Return (X, Y) of the center of cell containing provided text 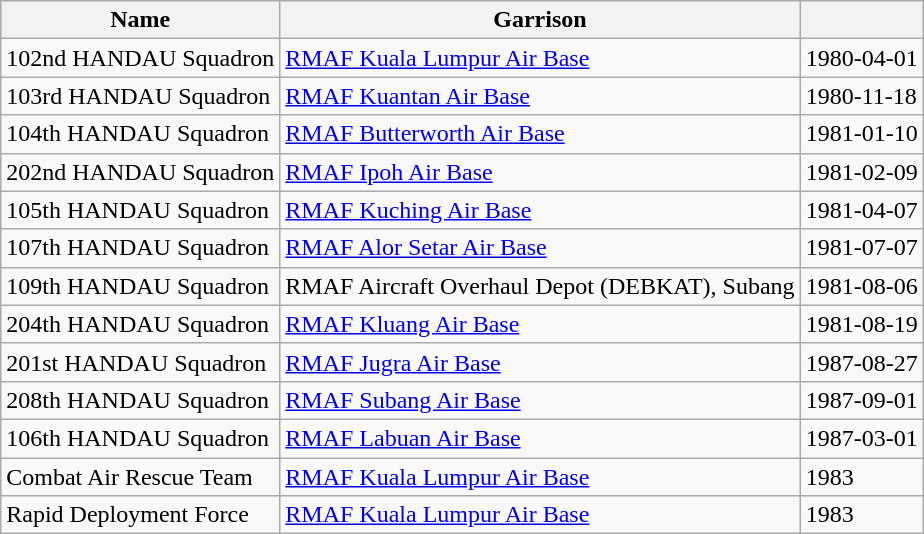
1981-02-09 (862, 172)
103rd HANDAU Squadron (140, 96)
204th HANDAU Squadron (140, 324)
106th HANDAU Squadron (140, 438)
1980-04-01 (862, 58)
1981-04-07 (862, 210)
201st HANDAU Squadron (140, 362)
RMAF Butterworth Air Base (540, 134)
RMAF Subang Air Base (540, 400)
Combat Air Rescue Team (140, 477)
105th HANDAU Squadron (140, 210)
RMAF Ipoh Air Base (540, 172)
RMAF Labuan Air Base (540, 438)
208th HANDAU Squadron (140, 400)
1981-08-19 (862, 324)
107th HANDAU Squadron (140, 248)
RMAF Aircraft Overhaul Depot (DEBKAT), Subang (540, 286)
202nd HANDAU Squadron (140, 172)
RMAF Kluang Air Base (540, 324)
Rapid Deployment Force (140, 515)
Garrison (540, 20)
RMAF Kuantan Air Base (540, 96)
104th HANDAU Squadron (140, 134)
102nd HANDAU Squadron (140, 58)
1981-07-07 (862, 248)
1987-08-27 (862, 362)
RMAF Jugra Air Base (540, 362)
RMAF Alor Setar Air Base (540, 248)
1980-11-18 (862, 96)
1981-08-06 (862, 286)
109th HANDAU Squadron (140, 286)
Name (140, 20)
1987-09-01 (862, 400)
1987-03-01 (862, 438)
RMAF Kuching Air Base (540, 210)
1981-01-10 (862, 134)
